Return the [X, Y] coordinate for the center point of the cell that contains the specified text.  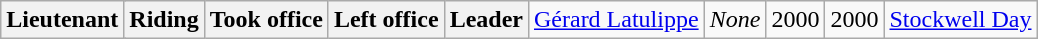
Leader [486, 20]
Took office [266, 20]
Lieutenant [62, 20]
Riding [164, 20]
Stockwell Day [960, 20]
Gérard Latulippe [616, 20]
None [735, 20]
Left office [386, 20]
